Locate the cell with the specified text and output its [x, y] center coordinate. 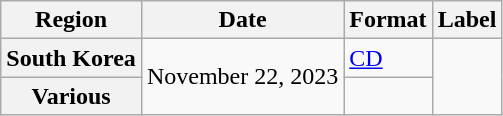
November 22, 2023 [242, 77]
Various [72, 96]
CD [388, 58]
Label [467, 20]
South Korea [72, 58]
Date [242, 20]
Format [388, 20]
Region [72, 20]
